Search for the cell housing the specified text and yield its [x, y] center coordinate. 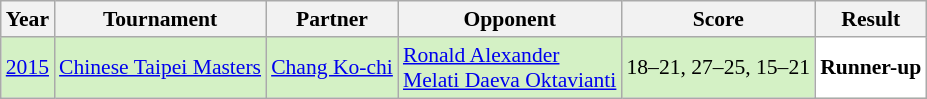
Year [28, 19]
Chang Ko-chi [332, 68]
Runner-up [870, 68]
Partner [332, 19]
Tournament [160, 19]
18–21, 27–25, 15–21 [718, 68]
2015 [28, 68]
Opponent [510, 19]
Score [718, 19]
Ronald Alexander Melati Daeva Oktavianti [510, 68]
Result [870, 19]
Chinese Taipei Masters [160, 68]
